Provide the [X, Y] coordinate of the cell's center where the given text is located.  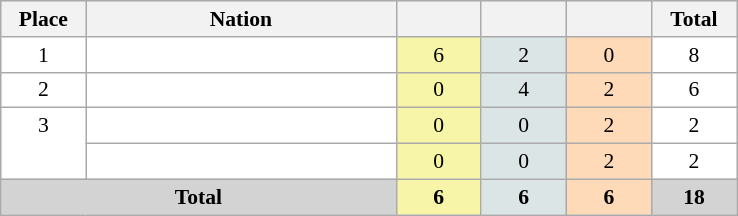
3 [44, 144]
Nation [241, 19]
Place [44, 19]
1 [44, 55]
8 [694, 55]
18 [694, 197]
4 [524, 90]
